Output the (x, y) coordinate of the center of the cell containing the given text.  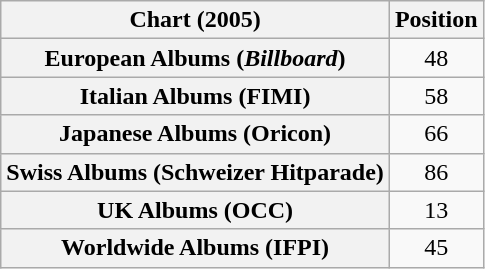
Swiss Albums (Schweizer Hitparade) (196, 172)
Chart (2005) (196, 20)
Italian Albums (FIMI) (196, 96)
86 (436, 172)
Worldwide Albums (IFPI) (196, 248)
European Albums (Billboard) (196, 58)
UK Albums (OCC) (196, 210)
66 (436, 134)
Position (436, 20)
45 (436, 248)
13 (436, 210)
Japanese Albums (Oricon) (196, 134)
58 (436, 96)
48 (436, 58)
